Find where the given text appears and provide that cell's center as [X, Y] coordinate. 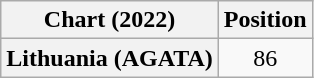
Lithuania (AGATA) [110, 58]
Position [265, 20]
86 [265, 58]
Chart (2022) [110, 20]
